Return the (x, y) coordinate for the center point of the cell that contains the specified text.  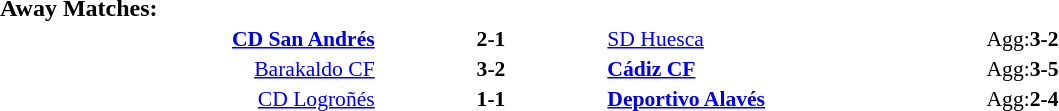
2-1 (492, 38)
SD Huesca (795, 38)
3-2 (492, 68)
Cádiz CF (795, 68)
